Identify which cell holds the provided text, then report its (X, Y) central coordinate. 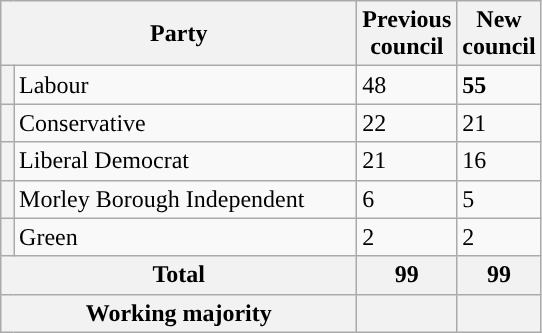
Labour (186, 85)
Green (186, 237)
48 (407, 85)
5 (499, 199)
Conservative (186, 123)
New council (499, 34)
6 (407, 199)
Previous council (407, 34)
Total (179, 275)
16 (499, 161)
55 (499, 85)
22 (407, 123)
Liberal Democrat (186, 161)
Morley Borough Independent (186, 199)
Working majority (179, 313)
Party (179, 34)
